Search for the cell housing the specified text and yield its (X, Y) center coordinate. 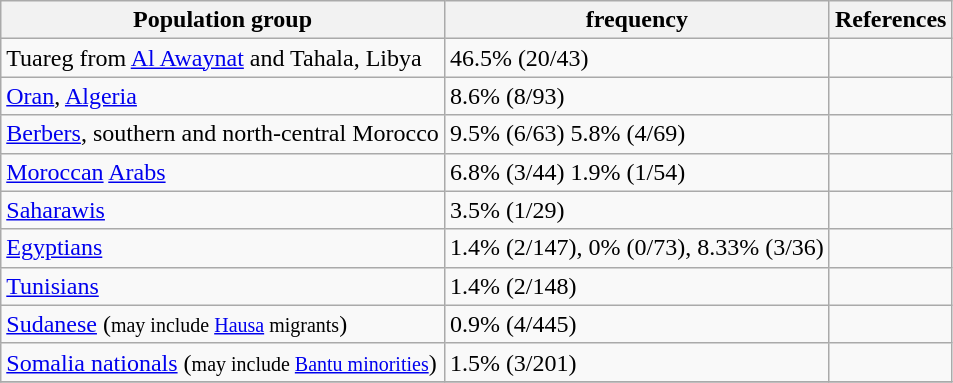
Population group (223, 20)
3.5% (1/29) (636, 210)
Tuareg from Al Awaynat and Tahala, Libya (223, 58)
Moroccan Arabs (223, 172)
6.8% (3/44) 1.9% (1/54) (636, 172)
References (890, 20)
1.4% (2/148) (636, 286)
1.4% (2/147), 0% (0/73), 8.33% (3/36) (636, 248)
8.6% (8/93) (636, 96)
Tunisians (223, 286)
1.5% (3/201) (636, 362)
Somalia nationals (may include Bantu minorities) (223, 362)
Oran, Algeria (223, 96)
Sudanese (may include Hausa migrants) (223, 324)
Berbers, southern and north-central Morocco (223, 134)
Saharawis (223, 210)
frequency (636, 20)
0.9% (4/445) (636, 324)
46.5% (20/43) (636, 58)
Egyptians (223, 248)
9.5% (6/63) 5.8% (4/69) (636, 134)
